From the cell containing the given text, extract its center point as [X, Y] coordinate. 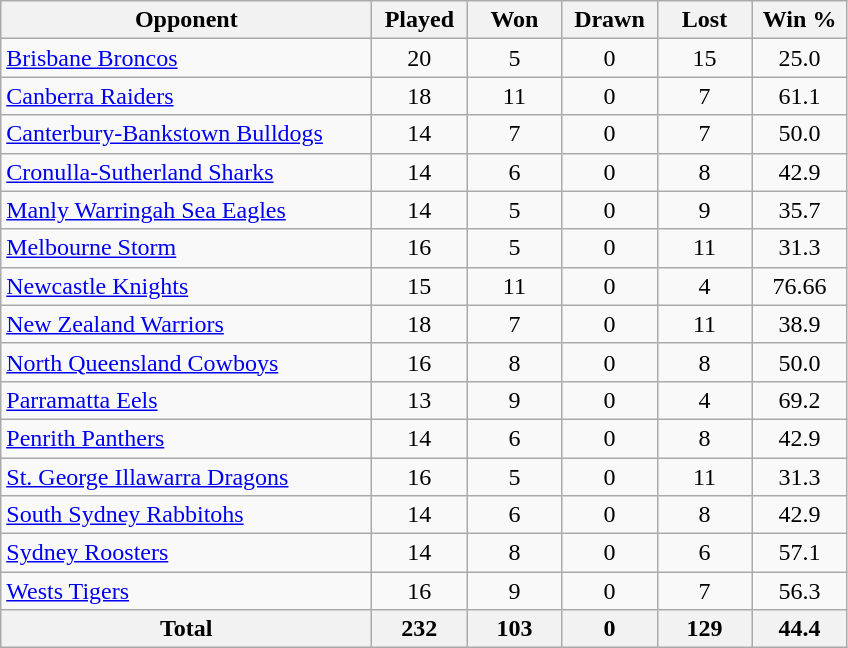
103 [514, 629]
Lost [704, 20]
New Zealand Warriors [186, 324]
Cronulla-Sutherland Sharks [186, 172]
North Queensland Cowboys [186, 362]
129 [704, 629]
Total [186, 629]
Canterbury-Bankstown Bulldogs [186, 134]
Manly Warringah Sea Eagles [186, 210]
76.66 [800, 286]
20 [420, 58]
Melbourne Storm [186, 248]
57.1 [800, 553]
232 [420, 629]
Canberra Raiders [186, 96]
44.4 [800, 629]
61.1 [800, 96]
35.7 [800, 210]
Parramatta Eels [186, 400]
South Sydney Rabbitohs [186, 515]
38.9 [800, 324]
Wests Tigers [186, 591]
69.2 [800, 400]
Newcastle Knights [186, 286]
Won [514, 20]
56.3 [800, 591]
Win % [800, 20]
St. George Illawarra Dragons [186, 477]
Drawn [610, 20]
Opponent [186, 20]
13 [420, 400]
Penrith Panthers [186, 438]
Brisbane Broncos [186, 58]
Sydney Roosters [186, 553]
25.0 [800, 58]
Played [420, 20]
